Identify which cell holds the provided text, then report its (x, y) central coordinate. 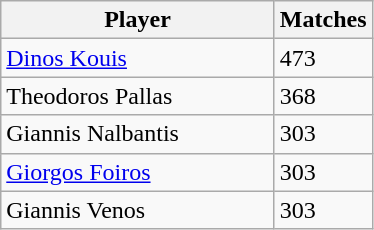
Theodoros Pallas (138, 96)
473 (323, 58)
368 (323, 96)
Matches (323, 20)
Giannis Venos (138, 210)
Giorgos Foiros (138, 172)
Giannis Nalbantis (138, 134)
Dinos Kouis (138, 58)
Player (138, 20)
